Pinpoint the cell where the given text exists, returning its [X, Y] midpoint coordinate. 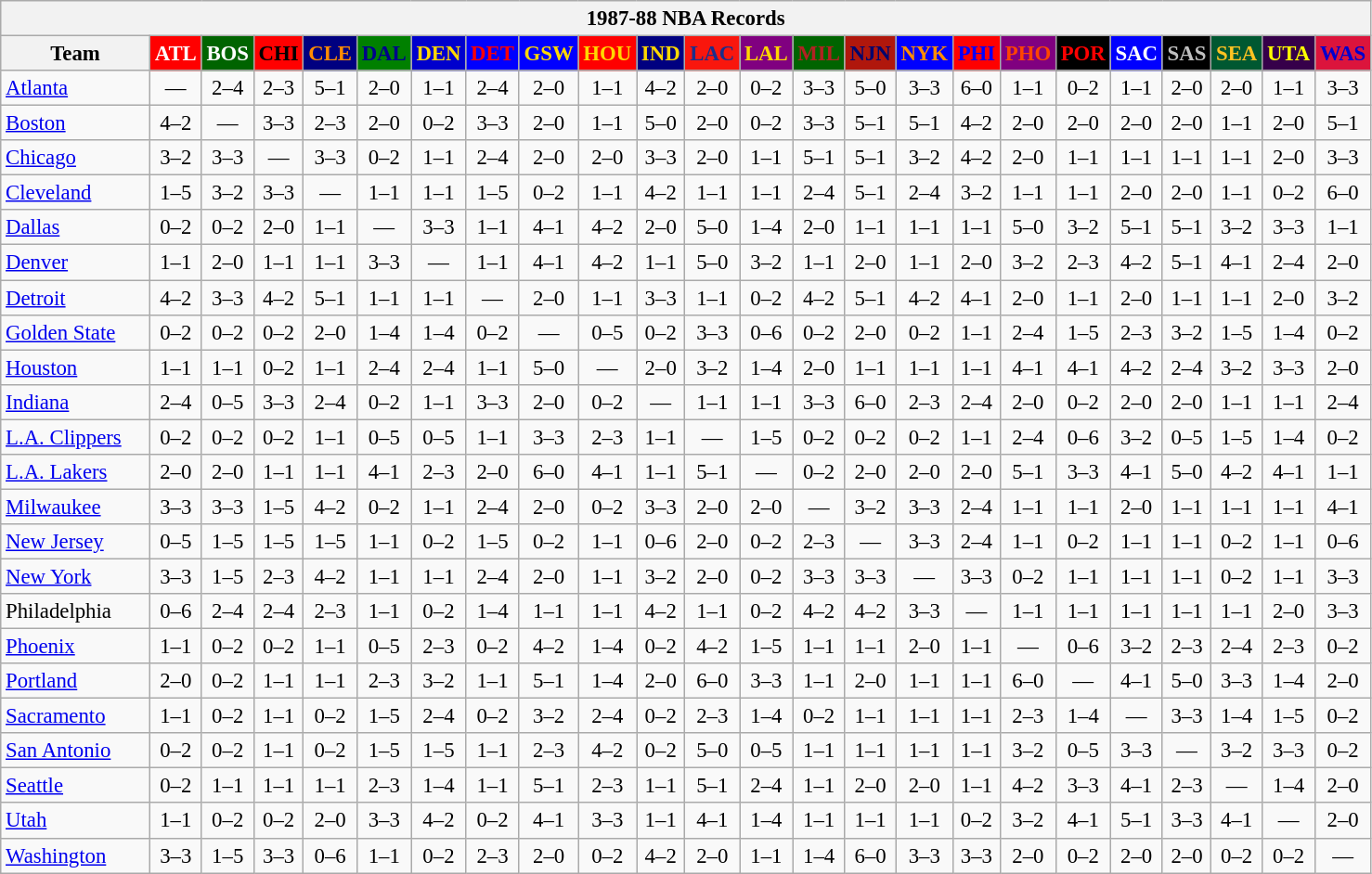
Phoenix [76, 647]
Washington [76, 855]
WAS [1343, 54]
DEN [438, 54]
BOS [227, 54]
Boston [76, 123]
PHI [977, 54]
Indiana [76, 402]
SEA [1236, 54]
GSW [549, 54]
Portland [76, 681]
LAL [767, 54]
SAC [1136, 54]
Denver [76, 263]
Team [76, 54]
Detroit [76, 298]
CHI [278, 54]
Seattle [76, 786]
New Jersey [76, 542]
NYK [925, 54]
Sacramento [76, 716]
San Antonio [76, 751]
IND [661, 54]
NJN [871, 54]
MIL [819, 54]
POR [1082, 54]
PHO [1028, 54]
SAS [1186, 54]
L.A. Clippers [76, 437]
1987-88 NBA Records [686, 19]
Philadelphia [76, 611]
Atlanta [76, 88]
LAC [713, 54]
DET [492, 54]
Milwaukee [76, 507]
CLE [330, 54]
ATL [175, 54]
HOU [607, 54]
Houston [76, 367]
UTA [1288, 54]
Golden State [76, 332]
Utah [76, 821]
Cleveland [76, 193]
New York [76, 576]
Chicago [76, 158]
L.A. Lakers [76, 472]
DAL [384, 54]
Dallas [76, 227]
